Detect which cell encompasses the target text, then output its [X, Y] center coordinate. 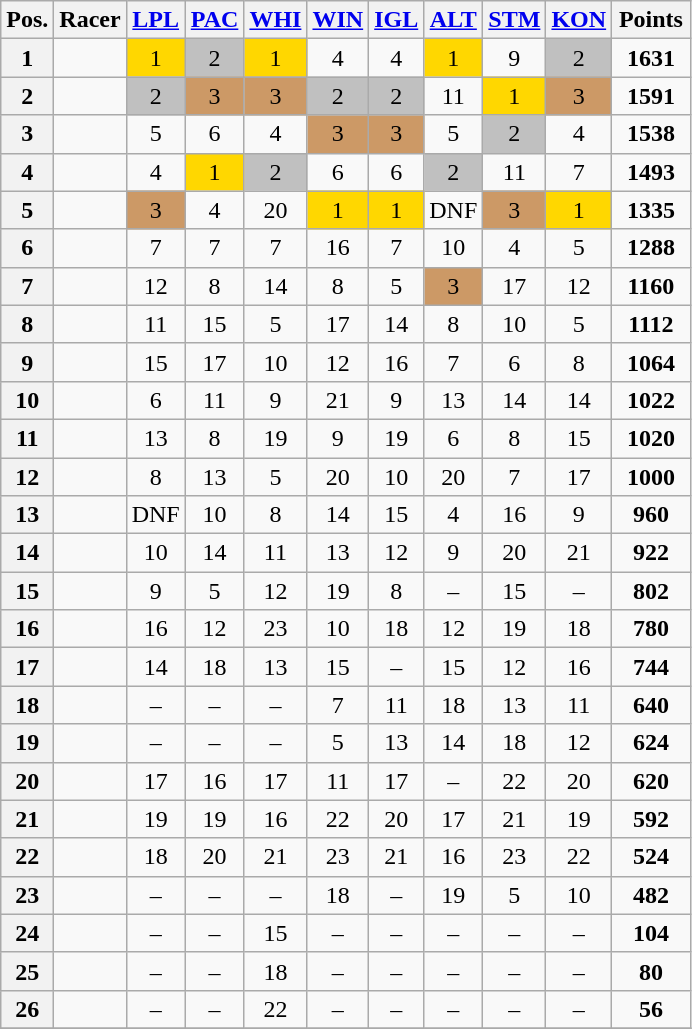
744 [652, 667]
780 [652, 629]
WIN [338, 20]
1000 [652, 477]
PAC [214, 20]
Racer [90, 20]
26 [28, 1009]
482 [652, 895]
524 [652, 857]
Pos. [28, 20]
LPL [156, 20]
1022 [652, 400]
1112 [652, 324]
1335 [652, 210]
80 [652, 971]
922 [652, 553]
1538 [652, 134]
STM [514, 20]
624 [652, 743]
Points [652, 20]
1493 [652, 172]
WHI [276, 20]
640 [652, 705]
1020 [652, 438]
592 [652, 819]
IGL [396, 20]
56 [652, 1009]
24 [28, 933]
960 [652, 515]
KON [579, 20]
1591 [652, 96]
1064 [652, 362]
1631 [652, 58]
620 [652, 781]
104 [652, 933]
25 [28, 971]
802 [652, 591]
1288 [652, 248]
1160 [652, 286]
ALT [454, 20]
